Locate the cell with the specified text and output its (x, y) center coordinate. 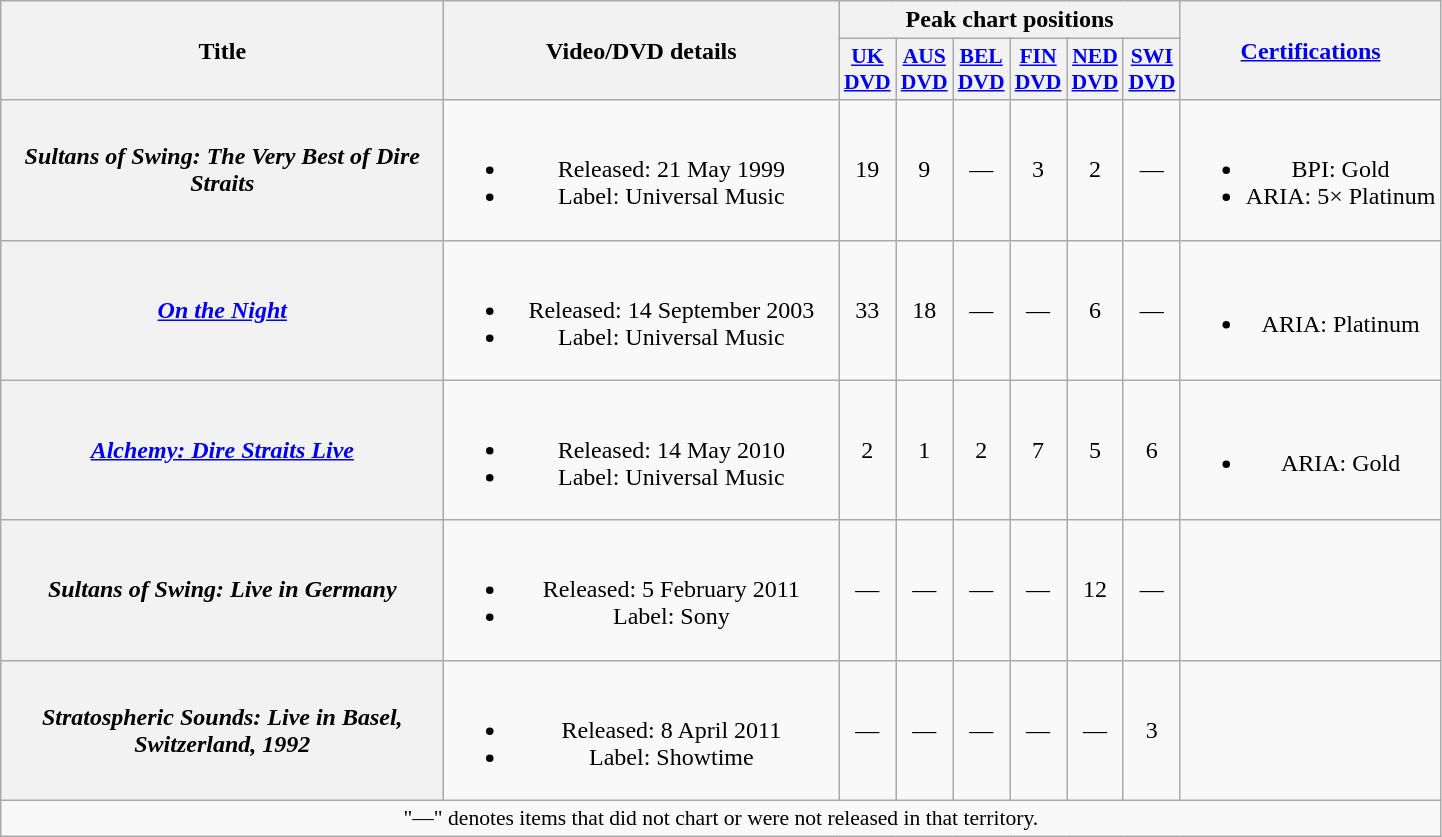
On the Night (222, 310)
UKDVD (868, 70)
Released: 5 February 2011Label: Sony (642, 590)
Released: 14 September 2003Label: Universal Music (642, 310)
BPI: GoldARIA: 5× Platinum (1310, 170)
1 (924, 450)
BELDVD (982, 70)
Released: 14 May 2010Label: Universal Music (642, 450)
Released: 8 April 2011Label: Showtime (642, 730)
ARIA: Platinum (1310, 310)
33 (868, 310)
ARIA: Gold (1310, 450)
FINDVD (1038, 70)
Peak chart positions (1010, 20)
Certifications (1310, 50)
Title (222, 50)
5 (1094, 450)
AUSDVD (924, 70)
NEDDVD (1094, 70)
Video/DVD details (642, 50)
"—" denotes items that did not chart or were not released in that territory. (721, 818)
7 (1038, 450)
Released: 21 May 1999Label: Universal Music (642, 170)
Sultans of Swing: Live in Germany (222, 590)
12 (1094, 590)
Sultans of Swing: The Very Best of Dire Straits (222, 170)
18 (924, 310)
SWIDVD (1152, 70)
Alchemy: Dire Straits Live (222, 450)
19 (868, 170)
9 (924, 170)
Stratospheric Sounds: Live in Basel, Switzerland, 1992 (222, 730)
